Find where the given text appears and provide that cell's center as (x, y) coordinate. 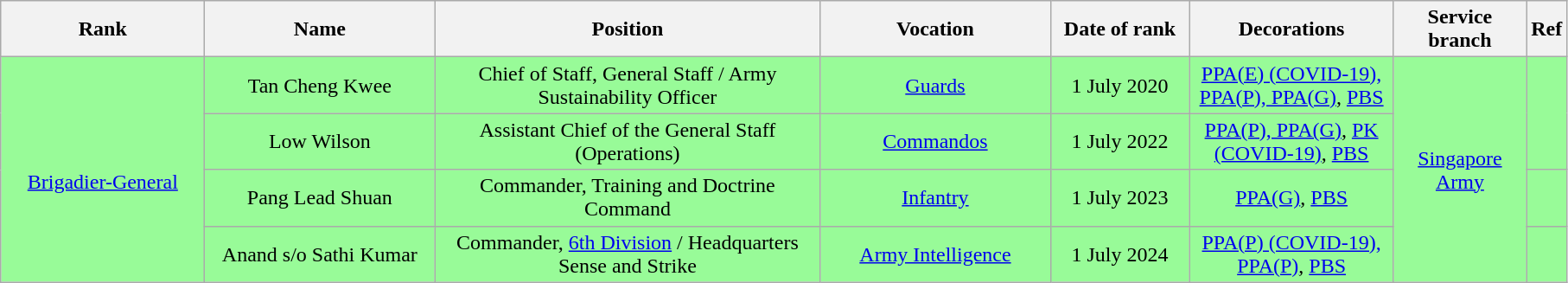
Vocation (935, 29)
Army Intelligence (935, 254)
PPA(P), PPA(G), PK (COVID-19), PBS (1291, 142)
Decorations (1291, 29)
Brigadier-General (103, 170)
Position (628, 29)
PPA(G), PBS (1291, 197)
Date of rank (1120, 29)
Chief of Staff, General Staff / Army Sustainability Officer (628, 85)
PPA(E) (COVID-19), PPA(P), PPA(G), PBS (1291, 85)
Guards (935, 85)
PPA(P) (COVID-19), PPA(P), PBS (1291, 254)
Assistant Chief of the General Staff (Operations) (628, 142)
Name (320, 29)
Anand s/o Sathi Kumar (320, 254)
Ref (1547, 29)
Singapore Army (1460, 170)
Commandos (935, 142)
1 July 2020 (1120, 85)
Rank (103, 29)
Commander, Training and Doctrine Command (628, 197)
Commander, 6th Division / Headquarters Sense and Strike (628, 254)
Tan Cheng Kwee (320, 85)
Service branch (1460, 29)
Low Wilson (320, 142)
1 July 2024 (1120, 254)
Infantry (935, 197)
1 July 2022 (1120, 142)
Pang Lead Shuan (320, 197)
1 July 2023 (1120, 197)
